Identify which cell holds the provided text, then report its (X, Y) central coordinate. 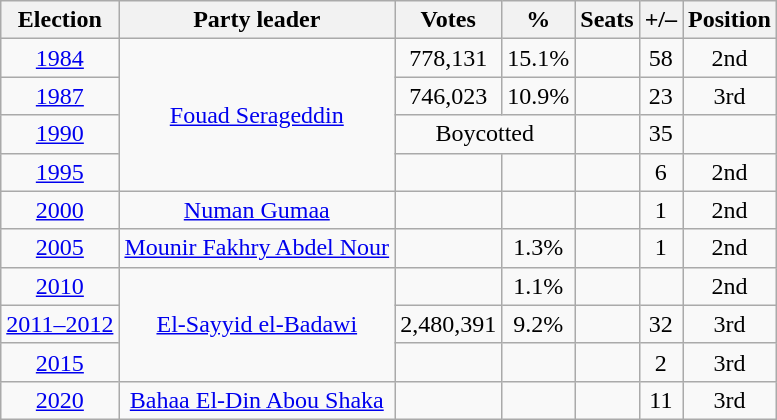
6 (660, 172)
2,480,391 (448, 324)
Mounir Fakhry Abdel Nour (257, 248)
Election (60, 20)
1984 (60, 58)
1.3% (538, 248)
746,023 (448, 96)
9.2% (538, 324)
Bahaa El-Din Abou Shaka (257, 400)
1987 (60, 96)
Position (730, 20)
778,131 (448, 58)
1.1% (538, 286)
2011–2012 (60, 324)
Votes (448, 20)
1995 (60, 172)
El-Sayyid el-Badawi (257, 324)
Numan Gumaa (257, 210)
Fouad Serageddin (257, 115)
+/– (660, 20)
2000 (60, 210)
2020 (60, 400)
2005 (60, 248)
% (538, 20)
2010 (60, 286)
1990 (60, 134)
Boycotted (485, 134)
Seats (607, 20)
11 (660, 400)
35 (660, 134)
23 (660, 96)
2 (660, 362)
10.9% (538, 96)
2015 (60, 362)
Party leader (257, 20)
32 (660, 324)
15.1% (538, 58)
58 (660, 58)
